Detect which cell encompasses the target text, then output its [X, Y] center coordinate. 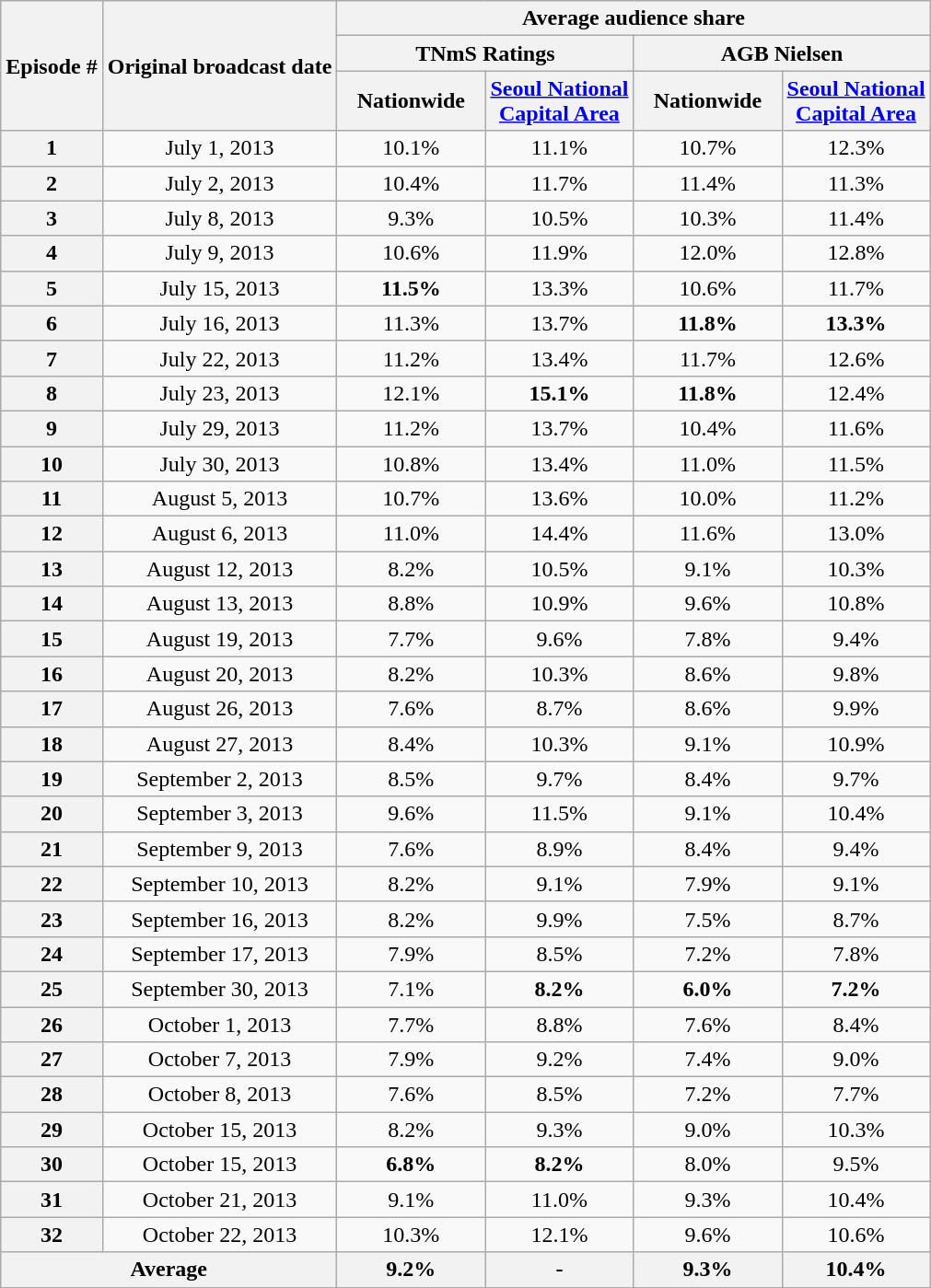
August 13, 2013 [219, 604]
6.0% [707, 989]
1 [52, 148]
10 [52, 463]
Average audience share [634, 18]
July 15, 2013 [219, 288]
July 9, 2013 [219, 253]
September 30, 2013 [219, 989]
9.5% [856, 1165]
October 1, 2013 [219, 1025]
8.9% [560, 849]
9.8% [856, 674]
29 [52, 1130]
6.8% [411, 1165]
July 23, 2013 [219, 393]
12.4% [856, 393]
September 9, 2013 [219, 849]
Average [169, 1270]
11.1% [560, 148]
September 2, 2013 [219, 779]
31 [52, 1200]
7.4% [707, 1060]
7.1% [411, 989]
25 [52, 989]
10.1% [411, 148]
17 [52, 709]
21 [52, 849]
July 2, 2013 [219, 183]
26 [52, 1025]
27 [52, 1060]
July 30, 2013 [219, 463]
October 8, 2013 [219, 1095]
August 19, 2013 [219, 639]
July 1, 2013 [219, 148]
32 [52, 1235]
TNmS Ratings [485, 53]
18 [52, 744]
AGB Nielsen [782, 53]
6 [52, 323]
August 27, 2013 [219, 744]
July 8, 2013 [219, 218]
30 [52, 1165]
22 [52, 884]
August 6, 2013 [219, 534]
20 [52, 814]
September 10, 2013 [219, 884]
12 [52, 534]
15 [52, 639]
5 [52, 288]
August 26, 2013 [219, 709]
July 22, 2013 [219, 358]
14 [52, 604]
19 [52, 779]
16 [52, 674]
13 [52, 569]
14.4% [560, 534]
8.0% [707, 1165]
15.1% [560, 393]
10.0% [707, 499]
September 3, 2013 [219, 814]
3 [52, 218]
September 16, 2013 [219, 919]
11.9% [560, 253]
13.0% [856, 534]
28 [52, 1095]
13.6% [560, 499]
- [560, 1270]
October 21, 2013 [219, 1200]
9 [52, 428]
12.0% [707, 253]
Original broadcast date [219, 66]
Episode # [52, 66]
July 16, 2013 [219, 323]
24 [52, 954]
July 29, 2013 [219, 428]
12.6% [856, 358]
October 7, 2013 [219, 1060]
August 12, 2013 [219, 569]
7 [52, 358]
August 5, 2013 [219, 499]
12.8% [856, 253]
23 [52, 919]
2 [52, 183]
4 [52, 253]
7.5% [707, 919]
11 [52, 499]
8 [52, 393]
September 17, 2013 [219, 954]
August 20, 2013 [219, 674]
October 22, 2013 [219, 1235]
12.3% [856, 148]
